Return the (x, y) coordinate for the center point of the cell that contains the specified text.  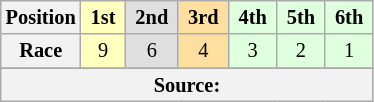
2 (301, 51)
Position (41, 17)
1 (349, 51)
9 (104, 51)
2nd (152, 17)
4th (253, 17)
6 (152, 51)
6th (349, 17)
4 (203, 51)
Source: (187, 85)
Race (41, 51)
3rd (203, 17)
1st (104, 17)
3 (253, 51)
5th (301, 17)
